Pinpoint the cell where the given text exists, returning its (X, Y) midpoint coordinate. 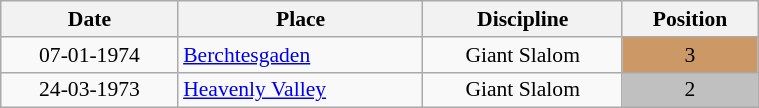
3 (690, 55)
Heavenly Valley (300, 90)
24-03-1973 (90, 90)
Discipline (522, 19)
Position (690, 19)
Berchtesgaden (300, 55)
Place (300, 19)
Date (90, 19)
2 (690, 90)
07-01-1974 (90, 55)
